Capture the cell that displays the provided text and extract its [x, y] central coordinate. 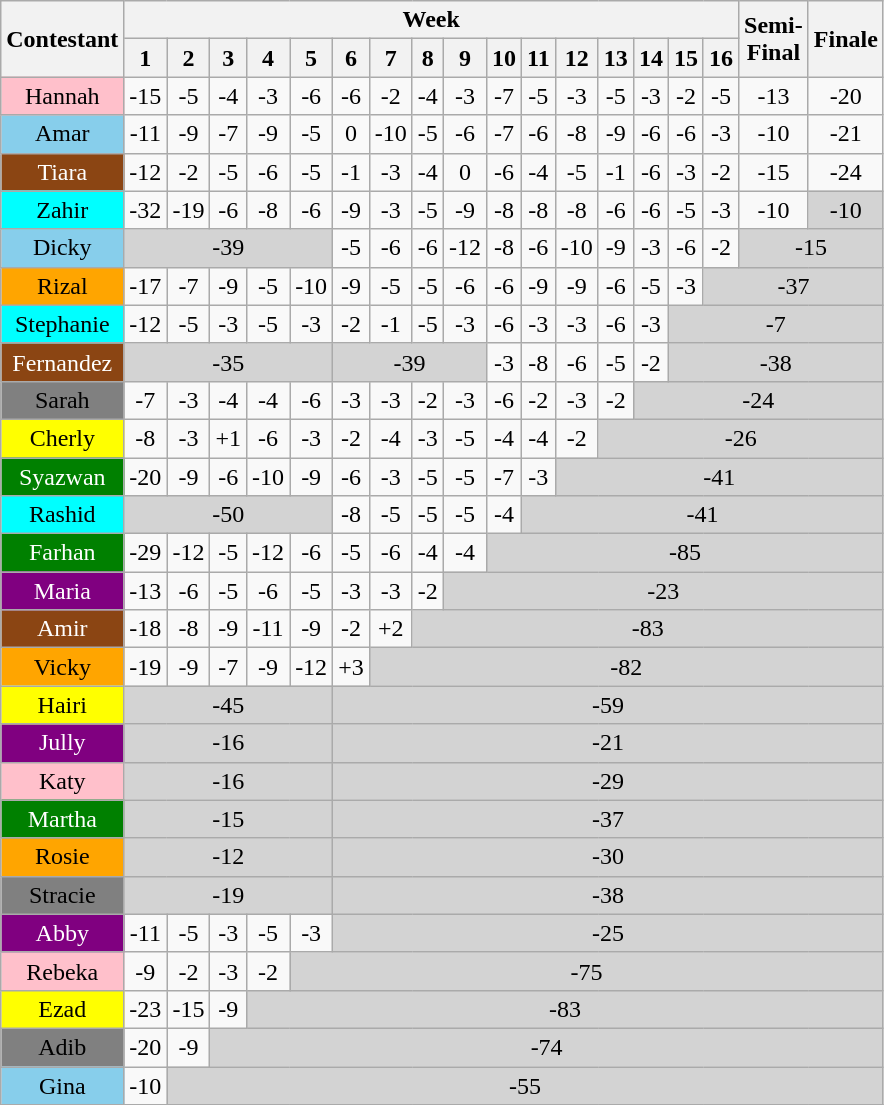
Fernandez [62, 362]
Amir [62, 629]
Hairi [62, 705]
-25 [608, 933]
12 [576, 58]
Rizal [62, 286]
-85 [684, 553]
Finale [846, 39]
Week [432, 20]
-55 [525, 1085]
-30 [608, 857]
Maria [62, 591]
Jully [62, 743]
-82 [626, 667]
Rebeka [62, 971]
14 [650, 58]
Tiara [62, 172]
+1 [228, 438]
11 [538, 58]
Rashid [62, 515]
Martha [62, 819]
Sarah [62, 400]
Syazwan [62, 477]
Farhan [62, 553]
Stracie [62, 895]
-75 [587, 971]
Dicky [62, 248]
2 [188, 58]
Amar [62, 134]
8 [428, 58]
Katy [62, 781]
Vicky [62, 667]
9 [464, 58]
-59 [608, 705]
-26 [740, 438]
15 [686, 58]
-32 [146, 210]
Hannah [62, 96]
Cherly [62, 438]
-35 [228, 362]
7 [390, 58]
Semi-Final [774, 39]
-50 [228, 515]
-74 [546, 1047]
-18 [146, 629]
10 [504, 58]
16 [720, 58]
1 [146, 58]
Gina [62, 1085]
Abby [62, 933]
6 [352, 58]
-17 [146, 286]
Contestant [62, 39]
3 [228, 58]
+3 [352, 667]
4 [268, 58]
+2 [390, 629]
Rosie [62, 857]
Stephanie [62, 324]
13 [616, 58]
-45 [228, 705]
Ezad [62, 1009]
Zahir [62, 210]
Adib [62, 1047]
5 [312, 58]
